Return [X, Y] of the center of cell containing provided text 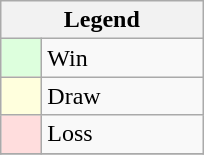
Legend [102, 20]
Draw [122, 96]
Win [122, 58]
Loss [122, 134]
